Identify which cell holds the provided text, then report its [X, Y] central coordinate. 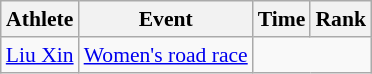
Athlete [40, 19]
Liu Xin [40, 55]
Women's road race [166, 55]
Rank [340, 19]
Time [282, 19]
Event [166, 19]
